Output the (x, y) coordinate of the center of the cell containing the given text.  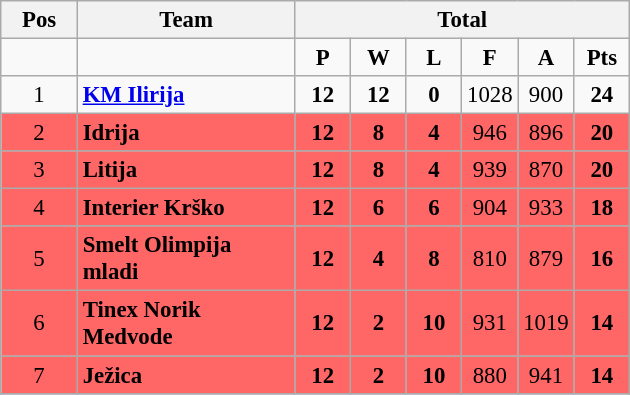
L (434, 58)
896 (546, 133)
Interier Krško (186, 208)
Ježica (186, 375)
879 (546, 258)
Team (186, 20)
Smelt Olimpija mladi (186, 258)
16 (602, 258)
5 (40, 258)
1 (40, 95)
0 (434, 95)
KM Ilirija (186, 95)
3 (40, 170)
Pos (40, 20)
904 (490, 208)
1028 (490, 95)
W (379, 58)
F (490, 58)
933 (546, 208)
1019 (546, 324)
Litija (186, 170)
18 (602, 208)
Tinex Norik Medvode (186, 324)
7 (40, 375)
Pts (602, 58)
946 (490, 133)
880 (490, 375)
810 (490, 258)
870 (546, 170)
24 (602, 95)
900 (546, 95)
931 (490, 324)
Idrija (186, 133)
939 (490, 170)
941 (546, 375)
Total (462, 20)
P (323, 58)
A (546, 58)
